Identify which cell holds the provided text, then report its [X, Y] central coordinate. 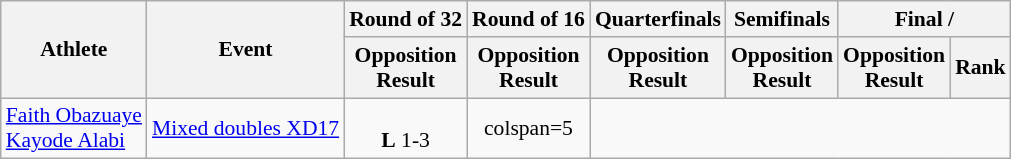
Event [246, 50]
Athlete [74, 50]
L 1-3 [406, 128]
Mixed doubles XD17 [246, 128]
colspan=5 [528, 128]
Rank [980, 68]
Round of 16 [528, 19]
Faith ObazuayeKayode Alabi [74, 128]
Round of 32 [406, 19]
Semifinals [782, 19]
Quarterfinals [658, 19]
Final / [924, 19]
